Search for the cell housing the specified text and yield its (X, Y) center coordinate. 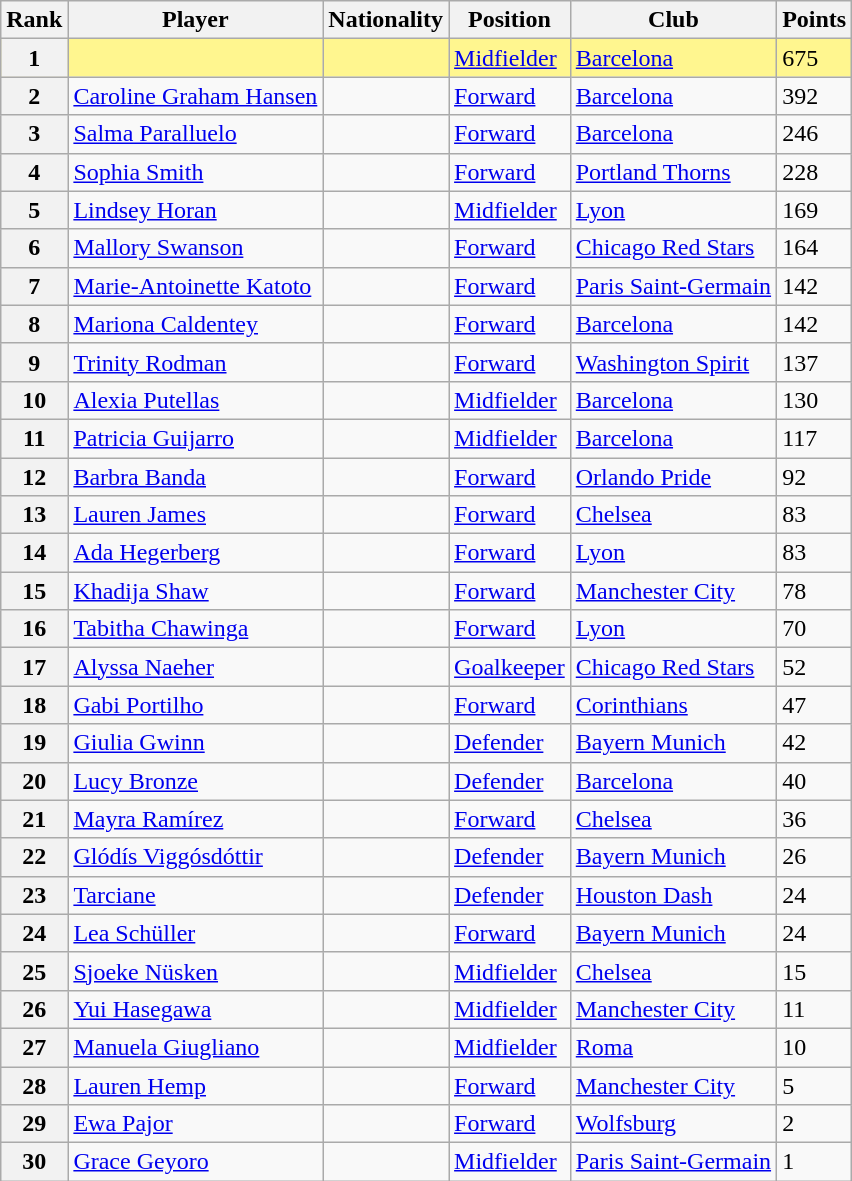
Patricia Guijarro (196, 438)
27 (34, 1047)
Position (510, 20)
Yui Hasegawa (196, 1009)
Alyssa Naeher (196, 667)
Gabi Portilho (196, 705)
117 (814, 438)
Lea Schüller (196, 933)
Manuela Giugliano (196, 1047)
Marie-Antoinette Katoto (196, 286)
12 (34, 477)
246 (814, 134)
16 (34, 629)
20 (34, 781)
4 (34, 172)
30 (34, 1162)
23 (34, 895)
Ada Hegerberg (196, 553)
Club (673, 20)
Nationality (386, 20)
47 (814, 705)
Giulia Gwinn (196, 743)
6 (34, 248)
Player (196, 20)
Tabitha Chawinga (196, 629)
22 (34, 857)
Tarciane (196, 895)
Corinthians (673, 705)
Lauren James (196, 515)
3 (34, 134)
228 (814, 172)
Points (814, 20)
40 (814, 781)
8 (34, 324)
Glódís Viggósdóttir (196, 857)
19 (34, 743)
Washington Spirit (673, 362)
Alexia Putellas (196, 400)
Orlando Pride (673, 477)
9 (34, 362)
Grace Geyoro (196, 1162)
Sjoeke Nüsken (196, 971)
Goalkeeper (510, 667)
Mallory Swanson (196, 248)
14 (34, 553)
Barbra Banda (196, 477)
675 (814, 58)
Trinity Rodman (196, 362)
36 (814, 819)
Ewa Pajor (196, 1124)
Sophia Smith (196, 172)
25 (34, 971)
164 (814, 248)
42 (814, 743)
Lindsey Horan (196, 210)
78 (814, 591)
Rank (34, 20)
17 (34, 667)
92 (814, 477)
Lucy Bronze (196, 781)
28 (34, 1085)
Roma (673, 1047)
13 (34, 515)
Mayra Ramírez (196, 819)
137 (814, 362)
169 (814, 210)
Houston Dash (673, 895)
Wolfsburg (673, 1124)
130 (814, 400)
70 (814, 629)
392 (814, 96)
7 (34, 286)
52 (814, 667)
Salma Paralluelo (196, 134)
Portland Thorns (673, 172)
Khadija Shaw (196, 591)
29 (34, 1124)
21 (34, 819)
Mariona Caldentey (196, 324)
18 (34, 705)
Lauren Hemp (196, 1085)
Caroline Graham Hansen (196, 96)
